Detect which cell encompasses the target text, then output its (X, Y) center coordinate. 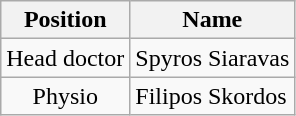
Name (212, 20)
Spyros Siaravas (212, 58)
Filipos Skordos (212, 96)
Position (66, 20)
Physio (66, 96)
Head doctor (66, 58)
